Provide the (x, y) coordinate of the cell's center where the given text is located.  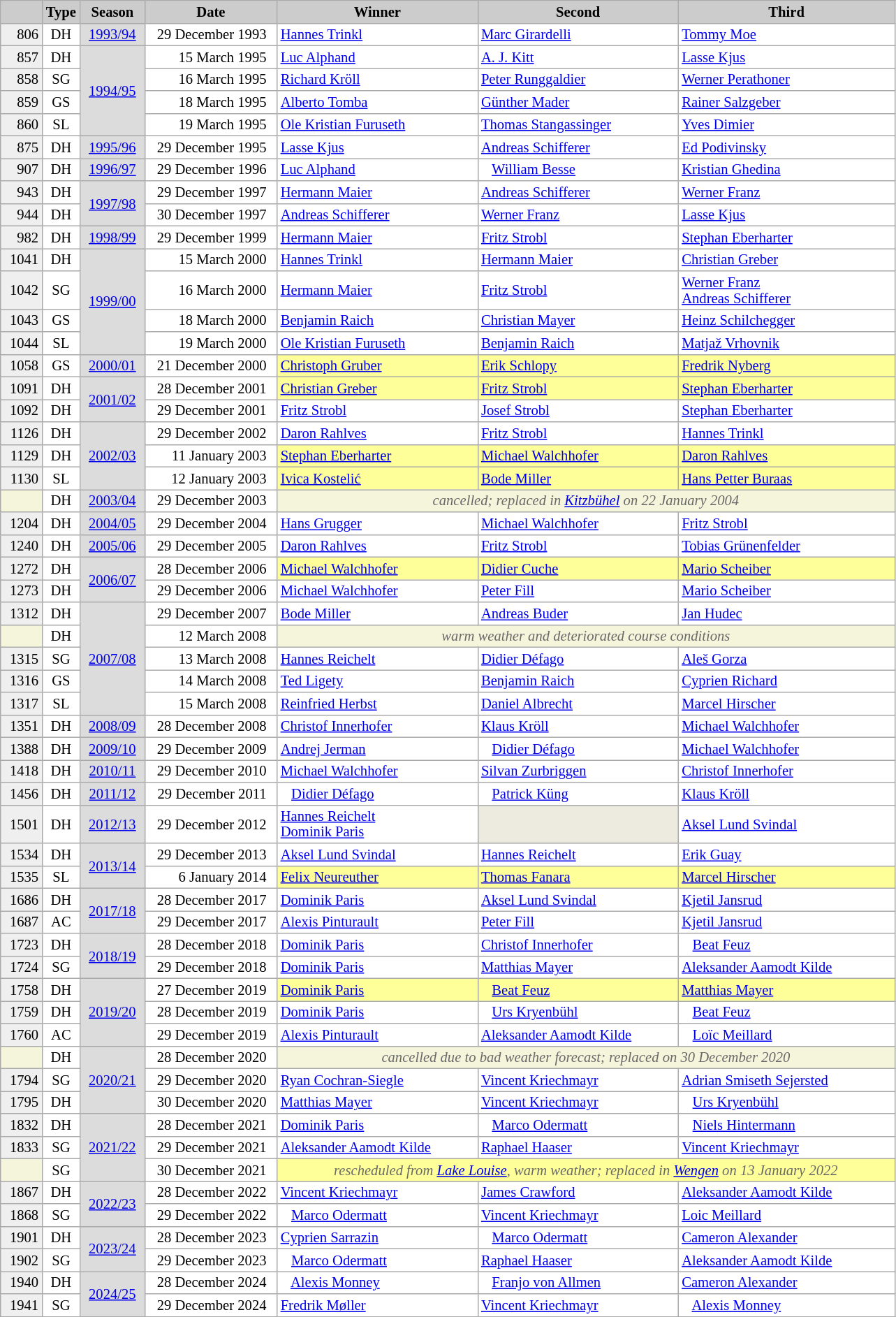
1130 (21, 478)
Ed Podivinsky (786, 147)
19 March 1995 (211, 124)
1058 (21, 365)
2007/08 (112, 658)
1940 (21, 1282)
Heinz Schilchegger (786, 320)
Thomas Stangassinger (578, 124)
29 December 1997 (211, 191)
2017/18 (112, 910)
2011/12 (112, 794)
1456 (21, 794)
29 December 2022 (211, 1214)
Christoph Gruber (377, 365)
1091 (21, 388)
29 December 1993 (211, 34)
29 December 2002 (211, 433)
1996/97 (112, 169)
2003/04 (112, 500)
Tobias Grünenfelder (786, 546)
15 March 2008 (211, 703)
1388 (21, 748)
14 March 2008 (211, 681)
1126 (21, 433)
28 December 2022 (211, 1192)
1868 (21, 1214)
2010/11 (112, 771)
Yves Dimier (786, 124)
11 January 2003 (211, 456)
2009/10 (112, 748)
Hannes Reichelt Dominik Paris (377, 824)
1092 (21, 410)
Fredrik Nyberg (786, 365)
30 December 2020 (211, 1102)
29 December 2001 (211, 410)
Tommy Moe (786, 34)
2001/02 (112, 399)
Christian Mayer (578, 320)
29 December 2005 (211, 546)
Josef Strobl (578, 410)
1758 (21, 989)
29 December 2023 (211, 1260)
29 December 2004 (211, 523)
1535 (21, 877)
Hans Grugger (377, 523)
rescheduled from Lake Louise, warm weather; replaced in Wengen on 13 January 2022 (586, 1170)
Didier Cuche (578, 568)
2006/07 (112, 579)
1272 (21, 568)
1686 (21, 899)
1501 (21, 824)
2012/13 (112, 824)
2000/01 (112, 365)
2022/23 (112, 1203)
943 (21, 191)
1204 (21, 523)
858 (21, 79)
860 (21, 124)
30 December 1997 (211, 214)
1317 (21, 703)
1794 (21, 1079)
Andrej Jerman (377, 748)
1832 (21, 1125)
28 December 2024 (211, 1282)
15 March 2000 (211, 259)
29 December 1995 (211, 147)
12 January 2003 (211, 478)
Jan Hudec (786, 613)
29 December 2019 (211, 1034)
Franjo von Allmen (578, 1282)
warm weather and deteriorated course conditions (586, 636)
Felix Neureuther (377, 877)
Winner (377, 11)
A. J. Kitt (578, 57)
18 March 1995 (211, 102)
29 December 2011 (211, 794)
1759 (21, 1012)
cancelled due to bad weather forecast; replaced on 30 December 2020 (586, 1057)
1129 (21, 456)
1833 (21, 1147)
1999/00 (112, 301)
Thomas Fanara (578, 877)
28 December 2021 (211, 1125)
16 March 2000 (211, 291)
859 (21, 102)
Kristian Ghedina (786, 169)
6 January 2014 (211, 877)
1534 (21, 854)
1240 (21, 546)
Erik Guay (786, 854)
29 December 2024 (211, 1305)
16 March 1995 (211, 79)
28 December 2017 (211, 899)
Werner Franz Andreas Schifferer (786, 291)
29 December 2013 (211, 854)
29 December 2007 (211, 613)
Cyprien Sarrazin (377, 1237)
Andreas Buder (578, 613)
Ted Ligety (377, 681)
James Crawford (578, 1192)
29 December 2012 (211, 824)
1723 (21, 945)
1687 (21, 922)
2013/14 (112, 865)
1998/99 (112, 237)
1995/96 (112, 147)
1993/94 (112, 34)
28 December 2020 (211, 1057)
18 March 2000 (211, 320)
Reinfried Herbst (377, 703)
cancelled; replaced in Kitzbühel on 22 January 2004 (586, 500)
2005/06 (112, 546)
28 December 2008 (211, 726)
Date (211, 11)
Third (786, 11)
1994/95 (112, 91)
1941 (21, 1305)
Daniel Albrecht (578, 703)
William Besse (578, 169)
13 March 2008 (211, 658)
Matjaž Vrhovnik (786, 342)
Cyprien Richard (786, 681)
29 December 1999 (211, 237)
21 December 2000 (211, 365)
1351 (21, 726)
Rainer Salzgeber (786, 102)
1724 (21, 967)
2020/21 (112, 1080)
Type (61, 11)
2019/20 (112, 1012)
Ivica Kostelić (377, 478)
Werner Perathoner (786, 79)
29 December 2021 (211, 1147)
Niels Hintermann (786, 1125)
Richard Kröll (377, 79)
Peter Runggaldier (578, 79)
28 December 2006 (211, 568)
Hans Petter Buraas (786, 478)
2002/03 (112, 456)
Alberto Tomba (377, 102)
29 December 2017 (211, 922)
1795 (21, 1102)
Aleš Gorza (786, 658)
2024/25 (112, 1293)
907 (21, 169)
1902 (21, 1260)
Loic Meillard (786, 1214)
15 March 1995 (211, 57)
28 December 2001 (211, 388)
982 (21, 237)
Günther Mader (578, 102)
2023/24 (112, 1249)
29 December 2010 (211, 771)
Marc Girardelli (578, 34)
Silvan Zurbriggen (578, 771)
Patrick Küng (578, 794)
Loïc Meillard (786, 1034)
29 December 2003 (211, 500)
29 December 1996 (211, 169)
944 (21, 214)
Ryan Cochran-Siegle (377, 1079)
2018/19 (112, 956)
1044 (21, 342)
1418 (21, 771)
1043 (21, 320)
Fredrik Møller (377, 1305)
Season (112, 11)
1273 (21, 590)
2004/05 (112, 523)
Adrian Smiseth Sejersted (786, 1079)
1041 (21, 259)
29 December 2009 (211, 748)
1997/98 (112, 203)
Second (578, 11)
2021/22 (112, 1147)
30 December 2021 (211, 1170)
2008/09 (112, 726)
19 March 2000 (211, 342)
29 December 2006 (211, 590)
1867 (21, 1192)
1312 (21, 613)
28 December 2018 (211, 945)
29 December 2020 (211, 1079)
28 December 2023 (211, 1237)
1901 (21, 1237)
857 (21, 57)
1316 (21, 681)
28 December 2019 (211, 1012)
806 (21, 34)
27 December 2019 (211, 989)
875 (21, 147)
1042 (21, 291)
29 December 2018 (211, 967)
1760 (21, 1034)
12 March 2008 (211, 636)
Erik Schlopy (578, 365)
1315 (21, 658)
